From the cell containing the given text, extract its center point as (x, y) coordinate. 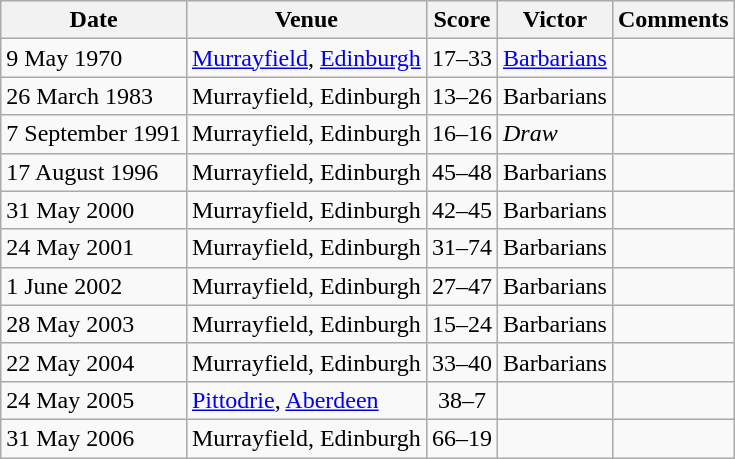
26 March 1983 (94, 96)
24 May 2005 (94, 400)
Draw (554, 134)
31–74 (462, 248)
15–24 (462, 324)
Date (94, 20)
Score (462, 20)
28 May 2003 (94, 324)
13–26 (462, 96)
31 May 2000 (94, 210)
1 June 2002 (94, 286)
Venue (306, 20)
38–7 (462, 400)
Comments (673, 20)
Pittodrie, Aberdeen (306, 400)
16–16 (462, 134)
Victor (554, 20)
7 September 1991 (94, 134)
27–47 (462, 286)
17–33 (462, 58)
31 May 2006 (94, 438)
9 May 1970 (94, 58)
45–48 (462, 172)
42–45 (462, 210)
22 May 2004 (94, 362)
66–19 (462, 438)
33–40 (462, 362)
24 May 2001 (94, 248)
17 August 1996 (94, 172)
